From the cell containing the given text, extract its center point as (X, Y) coordinate. 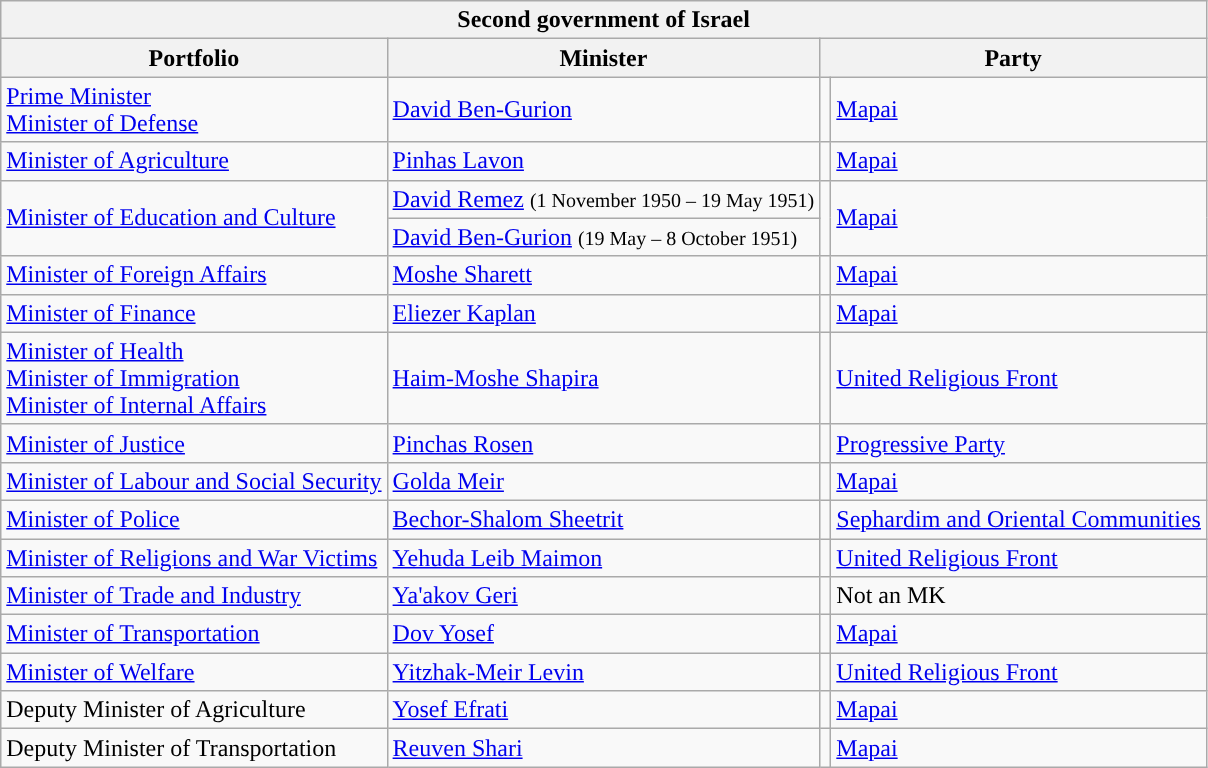
Portfolio (194, 58)
Minister of Transportation (194, 634)
Deputy Minister of Agriculture (194, 710)
Reuven Shari (604, 748)
Haim-Moshe Shapira (604, 378)
Minister of Education and Culture (194, 218)
Prime MinisterMinister of Defense (194, 110)
Ya'akov Geri (604, 596)
Bechor-Shalom Sheetrit (604, 519)
Minister (604, 58)
Minister of Labour and Social Security (194, 481)
Minister of Foreign Affairs (194, 275)
Progressive Party (1019, 443)
Party (1014, 58)
Pinhas Lavon (604, 161)
Minister of Justice (194, 443)
Sephardim and Oriental Communities (1019, 519)
Not an MK (1019, 596)
David Remez (1 November 1950 – 19 May 1951) (604, 199)
Yitzhak-Meir Levin (604, 672)
Minister of Trade and Industry (194, 596)
Yehuda Leib Maimon (604, 557)
Moshe Sharett (604, 275)
Golda Meir (604, 481)
Yosef Efrati (604, 710)
Second government of Israel (604, 20)
David Ben-Gurion (604, 110)
Minister of Police (194, 519)
Minister of HealthMinister of ImmigrationMinister of Internal Affairs (194, 378)
Eliezer Kaplan (604, 313)
Minister of Welfare (194, 672)
Minister of Agriculture (194, 161)
Minister of Finance (194, 313)
Pinchas Rosen (604, 443)
Dov Yosef (604, 634)
David Ben-Gurion (19 May – 8 October 1951) (604, 237)
Deputy Minister of Transportation (194, 748)
Minister of Religions and War Victims (194, 557)
